Identify which cell holds the provided text, then report its [X, Y] central coordinate. 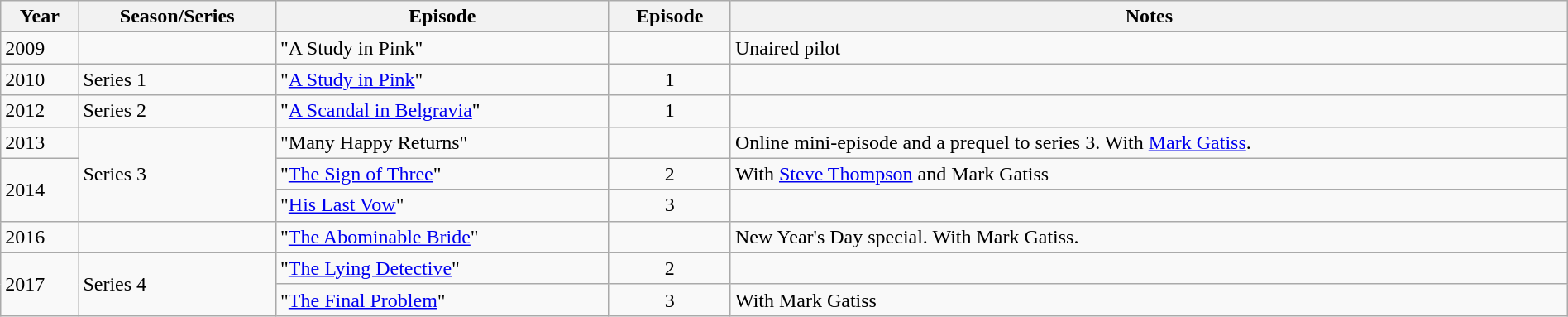
Online mini-episode and a prequel to series 3. With Mark Gatiss. [1149, 142]
"The Lying Detective" [443, 268]
Series 3 [177, 174]
"His Last Vow" [443, 205]
With Mark Gatiss [1149, 300]
Notes [1149, 17]
Series 2 [177, 111]
Unaired pilot [1149, 48]
2014 [40, 190]
2013 [40, 142]
2012 [40, 111]
Series 4 [177, 284]
Season/Series [177, 17]
"The Final Problem" [443, 300]
2010 [40, 79]
"Many Happy Returns" [443, 142]
"The Abominable Bride" [443, 237]
New Year's Day special. With Mark Gatiss. [1149, 237]
2016 [40, 237]
"The Sign of Three" [443, 174]
Year [40, 17]
2017 [40, 284]
Series 1 [177, 79]
2009 [40, 48]
With Steve Thompson and Mark Gatiss [1149, 174]
"A Scandal in Belgravia" [443, 111]
